Search for the cell housing the specified text and yield its (X, Y) center coordinate. 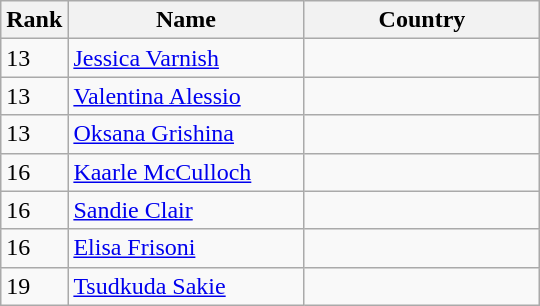
Elisa Frisoni (186, 248)
Name (186, 20)
Oksana Grishina (186, 134)
Valentina Alessio (186, 96)
Tsudkuda Sakie (186, 286)
Jessica Varnish (186, 58)
Kaarle McCulloch (186, 172)
19 (34, 286)
Country (422, 20)
Rank (34, 20)
Sandie Clair (186, 210)
